Find where the given text appears and provide that cell's center as (X, Y) coordinate. 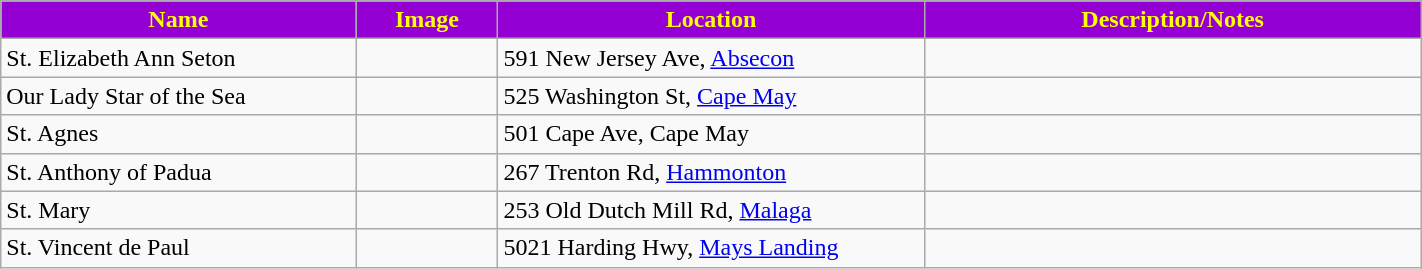
5021 Harding Hwy, Mays Landing (711, 248)
St. Agnes (178, 134)
253 Old Dutch Mill Rd, Malaga (711, 210)
501 Cape Ave, Cape May (711, 134)
Our Lady Star of the Sea (178, 96)
591 New Jersey Ave, Absecon (711, 58)
267 Trenton Rd, Hammonton (711, 172)
St. Anthony of Padua (178, 172)
St. Elizabeth Ann Seton (178, 58)
St. Vincent de Paul (178, 248)
Description/Notes (1172, 20)
525 Washington St, Cape May (711, 96)
St. Mary (178, 210)
Image (427, 20)
Location (711, 20)
Name (178, 20)
